Find where the given text appears and provide that cell's center as (X, Y) coordinate. 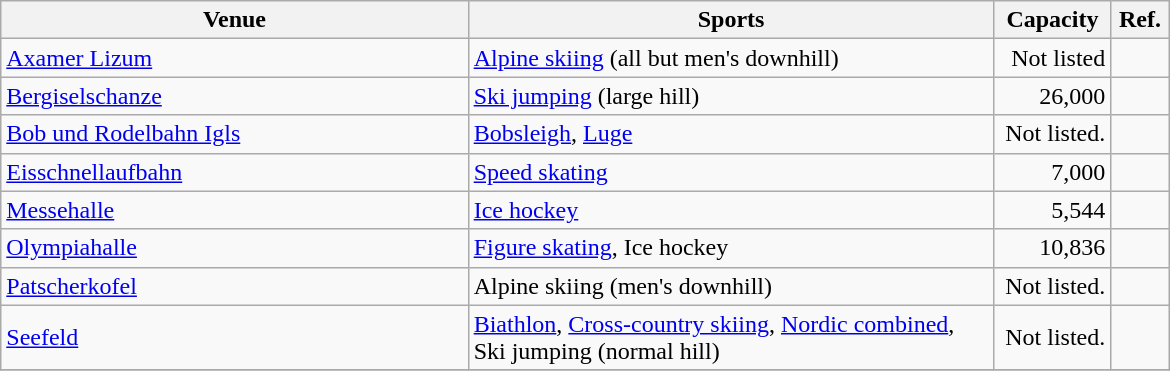
10,836 (1052, 248)
Venue (234, 20)
7,000 (1052, 172)
Alpine skiing (all but men's downhill) (731, 58)
Eisschnellaufbahn (234, 172)
Axamer Lizum (234, 58)
Bergiselschanze (234, 96)
26,000 (1052, 96)
Ice hockey (731, 210)
Alpine skiing (men's downhill) (731, 286)
Messehalle (234, 210)
Seefeld (234, 338)
Ski jumping (large hill) (731, 96)
Sports (731, 20)
Bobsleigh, Luge (731, 134)
Not listed (1052, 58)
Bob und Rodelbahn Igls (234, 134)
Speed skating (731, 172)
Capacity (1052, 20)
Olympiahalle (234, 248)
Patscherkofel (234, 286)
5,544 (1052, 210)
Ref. (1140, 20)
Figure skating, Ice hockey (731, 248)
Biathlon, Cross-country skiing, Nordic combined, Ski jumping (normal hill) (731, 338)
